Identify which cell holds the provided text, then report its (x, y) central coordinate. 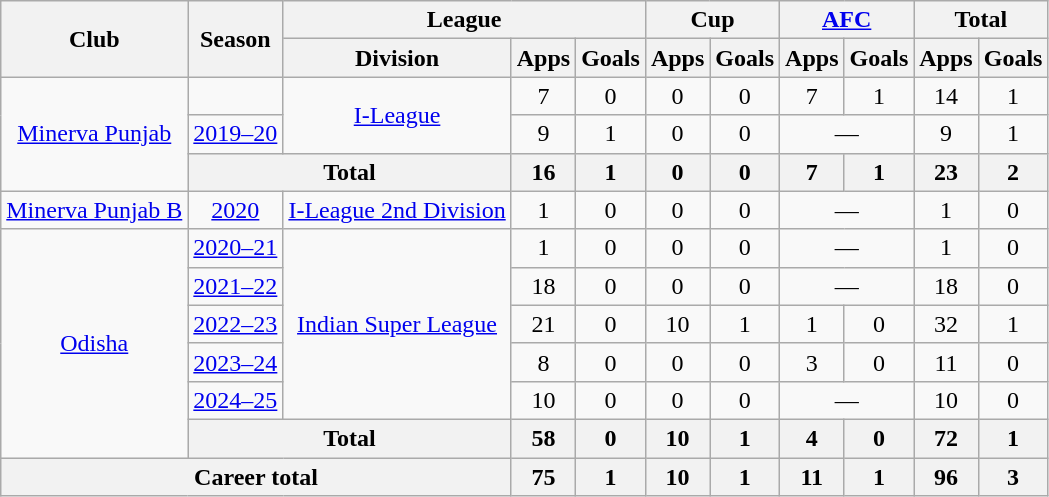
2024–25 (236, 400)
2019–20 (236, 134)
23 (946, 172)
72 (946, 438)
2020–21 (236, 248)
8 (543, 362)
2022–23 (236, 324)
I-League (397, 115)
2 (1013, 172)
Cup (712, 20)
I-League 2nd Division (397, 210)
Minerva Punjab B (94, 210)
14 (946, 96)
16 (543, 172)
League (464, 20)
Career total (256, 477)
Season (236, 39)
75 (543, 477)
AFC (847, 20)
Minerva Punjab (94, 134)
58 (543, 438)
32 (946, 324)
96 (946, 477)
2021–22 (236, 286)
21 (543, 324)
Club (94, 39)
2023–24 (236, 362)
Indian Super League (397, 324)
Division (397, 58)
Odisha (94, 343)
4 (812, 438)
2020 (236, 210)
